Capture the cell that displays the provided text and extract its (x, y) central coordinate. 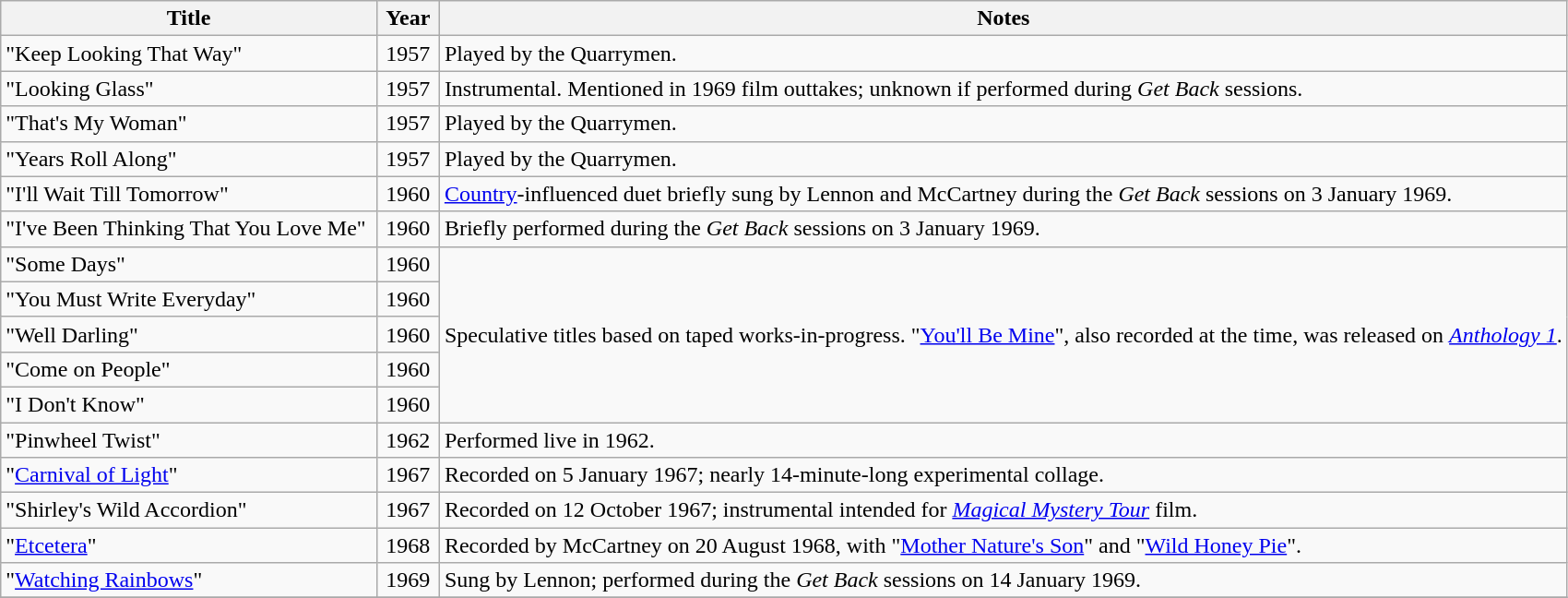
"Years Roll Along" (189, 159)
"Well Darling" (189, 334)
"Etcetera" (189, 545)
Recorded by McCartney on 20 August 1968, with "Mother Nature's Son" and "Wild Honey Pie". (1004, 545)
Title (189, 18)
"Carnival of Light" (189, 475)
Country-influenced duet briefly sung by Lennon and McCartney during the Get Back sessions on 3 January 1969. (1004, 194)
Sung by Lennon; performed during the Get Back sessions on 14 January 1969. (1004, 580)
Notes (1004, 18)
1962 (408, 440)
"Watching Rainbows" (189, 580)
"Some Days" (189, 264)
"Looking Glass" (189, 89)
1969 (408, 580)
"That's My Woman" (189, 124)
Recorded on 12 October 1967; instrumental intended for Magical Mystery Tour film. (1004, 510)
"I Don't Know" (189, 404)
"I'll Wait Till Tomorrow" (189, 194)
Briefly performed during the Get Back sessions on 3 January 1969. (1004, 229)
Year (408, 18)
"Shirley's Wild Accordion" (189, 510)
"Come on People" (189, 369)
"I've Been Thinking That You Love Me" (189, 229)
Performed live in 1962. (1004, 440)
Instrumental. Mentioned in 1969 film outtakes; unknown if performed during Get Back sessions. (1004, 89)
"Keep Looking That Way" (189, 54)
"You Must Write Everyday" (189, 299)
"Pinwheel Twist" (189, 440)
1968 (408, 545)
Speculative titles based on taped works-in-progress. "You'll Be Mine", also recorded at the time, was released on Anthology 1. (1004, 334)
Recorded on 5 January 1967; nearly 14-minute-long experimental collage. (1004, 475)
